Return the (X, Y) coordinate for the center point of the cell that contains the specified text.  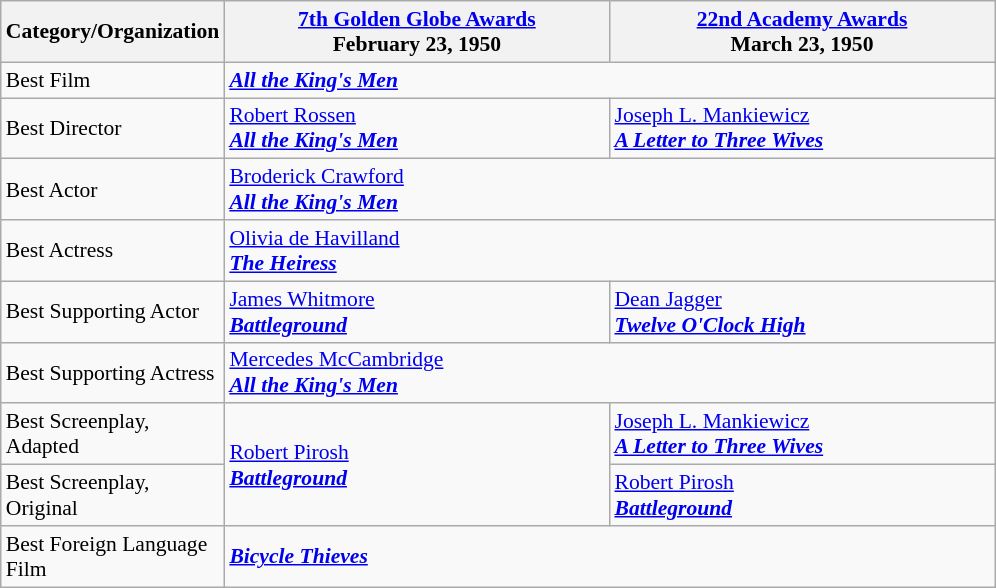
Olivia de HavillandThe Heiress (609, 250)
Category/Organization (113, 32)
Best Screenplay, Adapted (113, 434)
Best Supporting Actress (113, 372)
7th Golden Globe AwardsFebruary 23, 1950 (416, 32)
Best Actress (113, 250)
Robert RossenAll the King's Men (416, 128)
Best Director (113, 128)
Best Supporting Actor (113, 312)
Best Foreign Language Film (113, 556)
Best Film (113, 80)
Best Screenplay, Original (113, 496)
Dean JaggerTwelve O'Clock High (802, 312)
All the King's Men (609, 80)
Broderick CrawfordAll the King's Men (609, 190)
Mercedes McCambridgeAll the King's Men (609, 372)
22nd Academy Awards March 23, 1950 (802, 32)
James WhitmoreBattleground (416, 312)
Best Actor (113, 190)
Bicycle Thieves (609, 556)
